For the text-containing cell, return its midpoint in [X, Y] coordinate format. 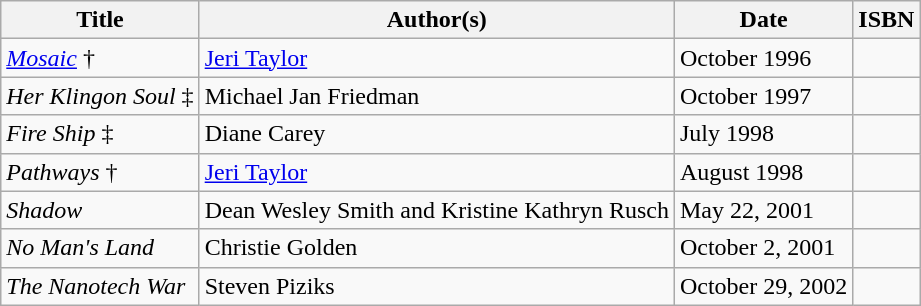
Shadow [100, 210]
July 1998 [763, 134]
August 1998 [763, 172]
October 1997 [763, 96]
Pathways † [100, 172]
Michael Jan Friedman [436, 96]
Her Klingon Soul ‡ [100, 96]
October 1996 [763, 58]
Fire Ship ‡ [100, 134]
Date [763, 20]
Mosaic † [100, 58]
No Man's Land [100, 248]
Steven Piziks [436, 286]
Dean Wesley Smith and Kristine Kathryn Rusch [436, 210]
ISBN [886, 20]
May 22, 2001 [763, 210]
Diane Carey [436, 134]
Author(s) [436, 20]
October 2, 2001 [763, 248]
October 29, 2002 [763, 286]
The Nanotech War [100, 286]
Christie Golden [436, 248]
Title [100, 20]
